Pinpoint the cell where the given text exists, returning its (x, y) midpoint coordinate. 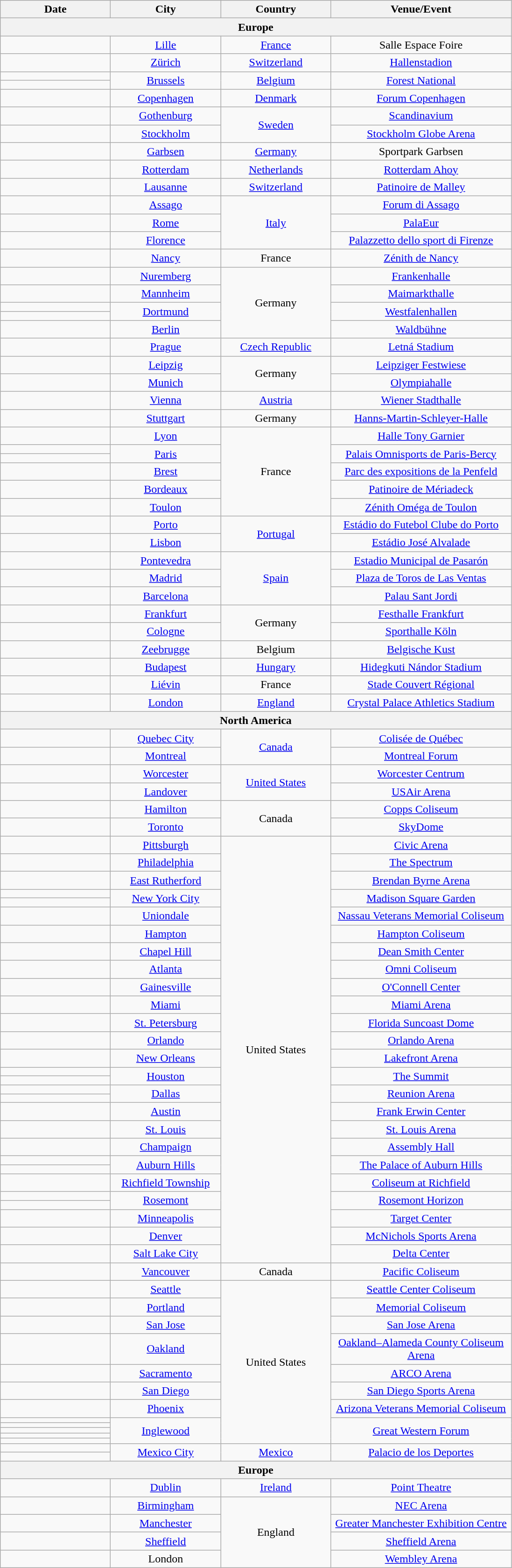
The Spectrum (421, 863)
Arizona Veterans Memorial Coliseum (421, 1409)
Miami Arena (421, 1005)
NEC Arena (421, 1505)
Sweden (276, 125)
Denver (166, 1236)
Halle Tony Garnier (421, 436)
Mexico (276, 1452)
Manchester (166, 1523)
Orlando (166, 1040)
Colisée de Québec (421, 738)
Vienna (166, 400)
Belgische Kust (421, 649)
Miami (166, 1005)
Madison Square Garden (421, 898)
San Diego (166, 1391)
McNichols Sports Arena (421, 1236)
Date (56, 9)
Chapel Hill (166, 951)
Mannheim (166, 294)
Florida Suncoast Dome (421, 1022)
Assembly Hall (421, 1147)
Patinoire de Malley (421, 187)
Target Center (421, 1218)
Atlanta (166, 969)
Estádio do Futebol Clube do Porto (421, 525)
Nancy (166, 258)
Palais Omnisports de Paris-Bercy (421, 454)
Sportpark Garbsen (421, 151)
St. Louis Arena (421, 1129)
Omni Coliseum (421, 969)
Prague (166, 347)
Brussels (166, 80)
Lyon (166, 436)
Oakland–Alameda County Coliseum Arena (421, 1349)
O'Connell Center (421, 987)
North America (256, 720)
Frank Erwin Center (421, 1112)
Sheffield (166, 1541)
Barcelona (166, 596)
Zénith de Nancy (421, 258)
Minneapolis (166, 1218)
Patinoire de Mériadeck (421, 489)
Munich (166, 383)
Brendan Byrne Arena (421, 880)
Frankfurt (166, 614)
Gothenburg (166, 116)
Stade Couvert Régional (421, 685)
Hampton (166, 934)
Rome (166, 223)
Assago (166, 205)
Country (276, 9)
Rosemont Horizon (421, 1200)
Point Theatre (421, 1488)
Richfield Township (166, 1183)
Gainesville (166, 987)
Hamilton (166, 809)
ARCO Arena (421, 1373)
Netherlands (276, 169)
Paris (166, 454)
Festhalle Frankfurt (421, 614)
Spain (276, 578)
Seattle Center Coliseum (421, 1289)
Montreal (166, 756)
Rotterdam Ahoy (421, 169)
Portland (166, 1307)
Austin (166, 1112)
The Summit (421, 1076)
Copps Coliseum (421, 809)
Liévin (166, 685)
Forum di Assago (421, 205)
Hungary (276, 667)
Nassau Veterans Memorial Coliseum (421, 916)
Ireland (276, 1488)
The Palace of Auburn Hills (421, 1165)
Italy (276, 222)
Garbsen (166, 151)
Sacramento (166, 1373)
Portugal (276, 534)
Dublin (166, 1488)
Salt Lake City (166, 1254)
Czech Republic (276, 347)
Lausanne (166, 187)
Waldbühne (421, 329)
Hidegkuti Nándor Stadium (421, 667)
San Jose (166, 1325)
Palau Sant Jordi (421, 596)
USAir Arena (421, 792)
Vancouver (166, 1271)
Inglewood (166, 1430)
Sporthalle Köln (421, 631)
Stuttgart (166, 418)
St. Petersburg (166, 1022)
Copenhagen (166, 98)
Houston (166, 1076)
Civic Arena (421, 845)
Reunion Arena (421, 1094)
Wiener Stadthalle (421, 400)
Olympiahalle (421, 383)
Letná Stadium (421, 347)
Worcester (166, 773)
Denmark (276, 98)
Lisbon (166, 543)
Montreal Forum (421, 756)
New Orleans (166, 1058)
Parc des expositions de la Penfeld (421, 471)
Estádio José Alvalade (421, 543)
Scandinavium (421, 116)
Nuremberg (166, 276)
Zürich (166, 63)
City (166, 9)
Salle Espace Foire (421, 45)
Zénith Oméga de Toulon (421, 507)
Pontevedra (166, 561)
Austria (276, 400)
SkyDome (421, 827)
Philadelphia (166, 863)
Estadio Municipal de Pasarón (421, 561)
Stockholm Globe Arena (421, 134)
Greater Manchester Exhibition Centre (421, 1523)
Lakefront Arena (421, 1058)
Memorial Coliseum (421, 1307)
Sheffield Arena (421, 1541)
Forum Copenhagen (421, 98)
Birmingham (166, 1505)
San Jose Arena (421, 1325)
Stockholm (166, 134)
Zeebrugge (166, 649)
Pittsburgh (166, 845)
Delta Center (421, 1254)
Hampton Coliseum (421, 934)
Budapest (166, 667)
Great Western Forum (421, 1430)
Seattle (166, 1289)
Florence (166, 241)
Wembley Arena (421, 1559)
Dortmund (166, 312)
East Rutherford (166, 880)
PalaEur (421, 223)
Rosemont (166, 1200)
Landover (166, 792)
Toronto (166, 827)
Mexico City (166, 1452)
Madrid (166, 578)
Leipzig (166, 365)
Forest National (421, 80)
San Diego Sports Arena (421, 1391)
Rotterdam (166, 169)
Hanns-Martin-Schleyer-Halle (421, 418)
Hallenstadion (421, 63)
Leipziger Festwiese (421, 365)
Berlin (166, 329)
Lille (166, 45)
Bordeaux (166, 489)
Dallas (166, 1094)
Toulon (166, 507)
Plaza de Toros de Las Ventas (421, 578)
Maimarkthalle (421, 294)
Auburn Hills (166, 1165)
Cologne (166, 631)
Dean Smith Center (421, 951)
St. Louis (166, 1129)
Coliseum at Richfield (421, 1183)
Orlando Arena (421, 1040)
Venue/Event (421, 9)
New York City (166, 898)
Palazzetto dello sport di Firenze (421, 241)
Champaign (166, 1147)
Frankenhalle (421, 276)
Worcester Centrum (421, 773)
Uniondale (166, 916)
Oakland (166, 1349)
Porto (166, 525)
Westfalenhallen (421, 312)
Quebec City (166, 738)
Phoenix (166, 1409)
Pacific Coliseum (421, 1271)
Palacio de los Deportes (421, 1452)
Brest (166, 471)
Crystal Palace Athletics Stadium (421, 702)
